Find where the given text appears and provide that cell's center as [x, y] coordinate. 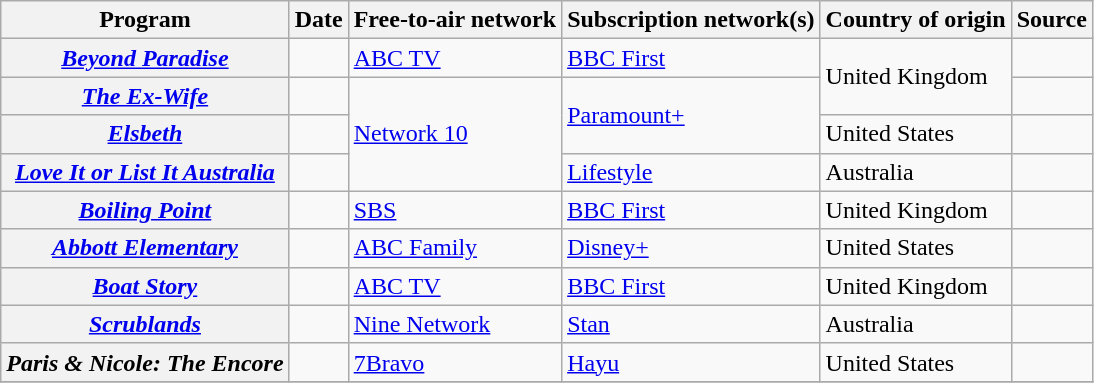
Free-to-air network [454, 20]
Subscription network(s) [691, 20]
Paris & Nicole: The Encore [145, 362]
Hayu [691, 362]
Nine Network [454, 324]
Scrublands [145, 324]
Love It or List It Australia [145, 172]
Boat Story [145, 286]
Stan [691, 324]
Network 10 [454, 134]
SBS [454, 210]
Beyond Paradise [145, 58]
The Ex-Wife [145, 96]
Country of origin [916, 20]
Program [145, 20]
Boiling Point [145, 210]
Abbott Elementary [145, 248]
Elsbeth [145, 134]
Source [1052, 20]
7Bravo [454, 362]
Date [318, 20]
Disney+ [691, 248]
ABC Family [454, 248]
Lifestyle [691, 172]
Paramount+ [691, 115]
